Find where the given text appears and provide that cell's center as [x, y] coordinate. 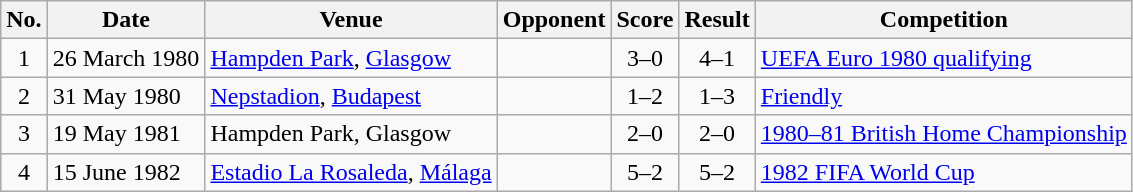
19 May 1981 [126, 134]
3 [24, 134]
1980–81 British Home Championship [944, 134]
Score [645, 20]
1–2 [645, 96]
UEFA Euro 1980 qualifying [944, 58]
Nepstadion, Budapest [351, 96]
Estadio La Rosaleda, Málaga [351, 172]
Opponent [554, 20]
4 [24, 172]
3–0 [645, 58]
Friendly [944, 96]
1982 FIFA World Cup [944, 172]
15 June 1982 [126, 172]
26 March 1980 [126, 58]
Date [126, 20]
1 [24, 58]
31 May 1980 [126, 96]
Competition [944, 20]
No. [24, 20]
2 [24, 96]
Result [717, 20]
Venue [351, 20]
4–1 [717, 58]
1–3 [717, 96]
